From the cell containing the given text, extract its center point as (X, Y) coordinate. 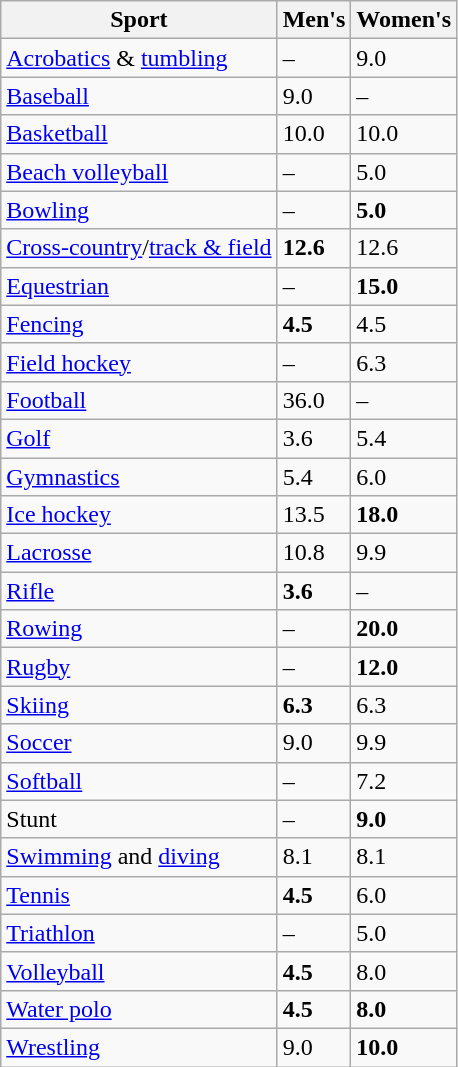
Water polo (139, 1009)
Baseball (139, 96)
Rugby (139, 667)
36.0 (314, 400)
Stunt (139, 819)
Volleyball (139, 971)
Gymnastics (139, 477)
Acrobatics & tumbling (139, 58)
Triathlon (139, 933)
Ice hockey (139, 515)
Cross-country/track & field (139, 248)
Golf (139, 438)
13.5 (314, 515)
Fencing (139, 324)
Sport (139, 20)
18.0 (404, 515)
20.0 (404, 629)
Skiing (139, 705)
Lacrosse (139, 553)
Field hockey (139, 362)
Beach volleyball (139, 172)
Softball (139, 781)
Swimming and diving (139, 857)
Soccer (139, 743)
Bowling (139, 210)
Men's (314, 20)
12.0 (404, 667)
15.0 (404, 286)
Equestrian (139, 286)
Football (139, 400)
Wrestling (139, 1047)
Tennis (139, 895)
Women's (404, 20)
Basketball (139, 134)
Rifle (139, 591)
7.2 (404, 781)
10.8 (314, 553)
Rowing (139, 629)
